Identify which cell holds the provided text, then report its (x, y) central coordinate. 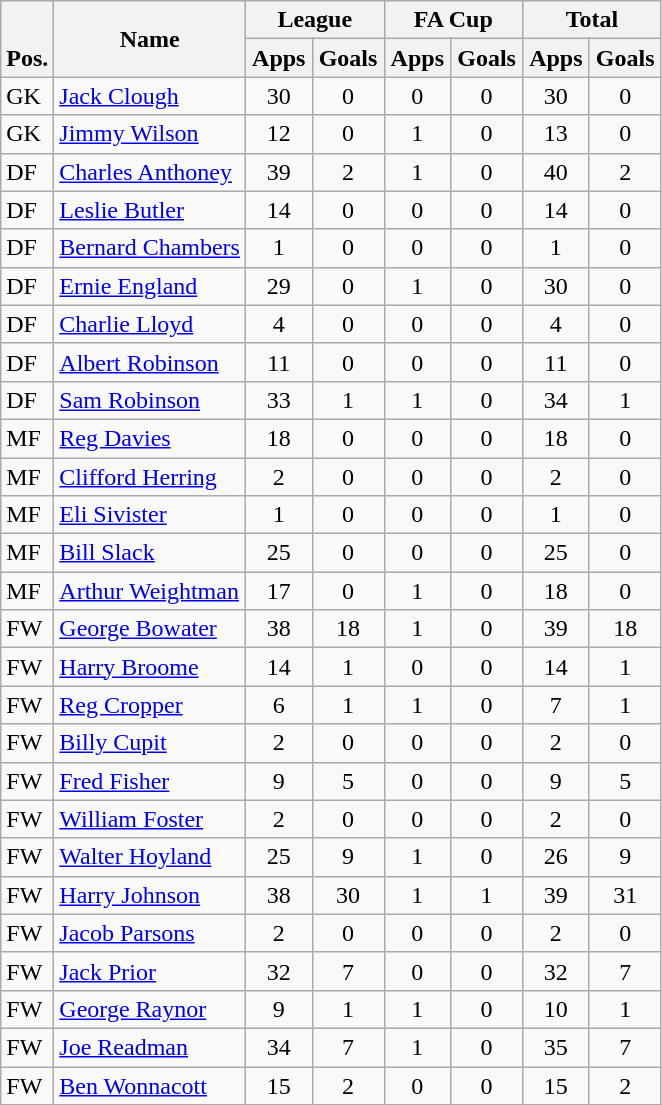
William Foster (150, 819)
40 (556, 172)
Sam Robinson (150, 400)
33 (278, 400)
Fred Fisher (150, 781)
6 (278, 705)
Billy Cupit (150, 743)
Reg Cropper (150, 705)
George Raynor (150, 1009)
Jimmy Wilson (150, 134)
Ben Wonnacott (150, 1085)
31 (625, 895)
26 (556, 857)
Joe Readman (150, 1047)
Jack Prior (150, 971)
League (314, 20)
Albert Robinson (150, 362)
Jack Clough (150, 96)
12 (278, 134)
Eli Sivister (150, 515)
Harry Johnson (150, 895)
Name (150, 39)
FA Cup (454, 20)
Charlie Lloyd (150, 324)
Total (592, 20)
Leslie Butler (150, 210)
Charles Anthoney (150, 172)
Jacob Parsons (150, 933)
Reg Davies (150, 438)
Harry Broome (150, 667)
35 (556, 1047)
Ernie England (150, 286)
Bernard Chambers (150, 248)
Walter Hoyland (150, 857)
13 (556, 134)
17 (278, 591)
George Bowater (150, 629)
29 (278, 286)
Arthur Weightman (150, 591)
Clifford Herring (150, 477)
Pos. (28, 39)
Bill Slack (150, 553)
10 (556, 1009)
